Provide the [x, y] coordinate of the cell's center where the given text is located.  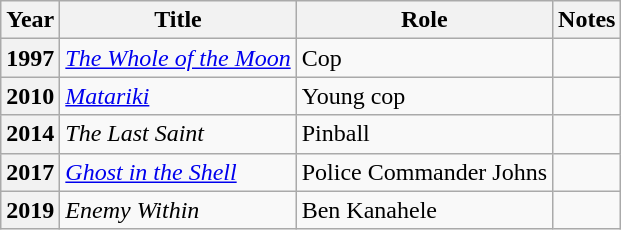
The Last Saint [178, 134]
Notes [587, 20]
Police Commander Johns [424, 172]
2014 [30, 134]
Year [30, 20]
2017 [30, 172]
2019 [30, 210]
Pinball [424, 134]
Enemy Within [178, 210]
Role [424, 20]
Young cop [424, 96]
Ben Kanahele [424, 210]
1997 [30, 58]
Ghost in the Shell [178, 172]
2010 [30, 96]
Title [178, 20]
Matariki [178, 96]
The Whole of the Moon [178, 58]
Cop [424, 58]
